Detect which cell encompasses the target text, then output its [X, Y] center coordinate. 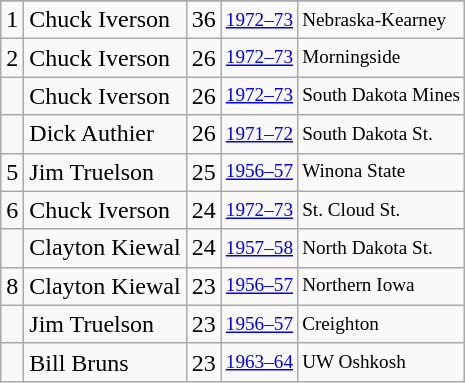
8 [12, 286]
25 [204, 172]
2 [12, 58]
1957–58 [259, 248]
1 [12, 20]
South Dakota St. [382, 134]
1971–72 [259, 134]
Creighton [382, 324]
North Dakota St. [382, 248]
Dick Authier [105, 134]
Northern Iowa [382, 286]
South Dakota Mines [382, 96]
36 [204, 20]
6 [12, 210]
UW Oshkosh [382, 362]
Morningside [382, 58]
1963–64 [259, 362]
Winona State [382, 172]
St. Cloud St. [382, 210]
Bill Bruns [105, 362]
Nebraska-Kearney [382, 20]
5 [12, 172]
